Return the (x, y) coordinate for the center point of the cell that contains the specified text.  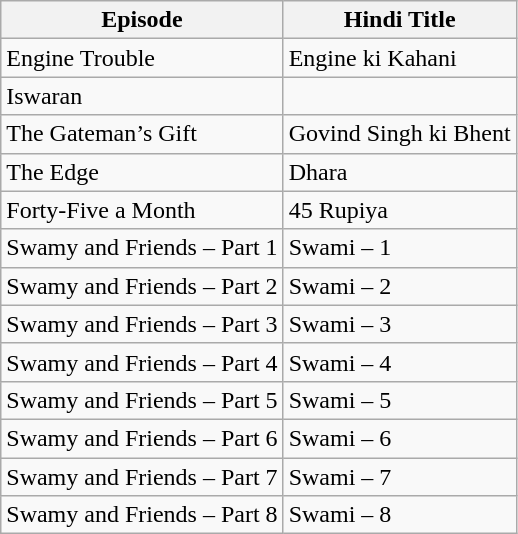
Swami – 1 (400, 248)
Dhara (400, 172)
Swamy and Friends – Part 6 (142, 438)
Hindi Title (400, 20)
Govind Singh ki Bhent (400, 134)
The Gateman’s Gift (142, 134)
Swamy and Friends – Part 4 (142, 362)
Swami – 4 (400, 362)
Engine ki Kahani (400, 58)
Iswaran (142, 96)
Swamy and Friends – Part 1 (142, 248)
Forty-Five a Month (142, 210)
Swamy and Friends – Part 7 (142, 477)
Swamy and Friends – Part 8 (142, 515)
Swami – 6 (400, 438)
Episode (142, 20)
Swami – 8 (400, 515)
Swami – 2 (400, 286)
Swami – 7 (400, 477)
Swami – 3 (400, 324)
Swamy and Friends – Part 5 (142, 400)
Swamy and Friends – Part 3 (142, 324)
45 Rupiya (400, 210)
Swamy and Friends – Part 2 (142, 286)
Swami – 5 (400, 400)
The Edge (142, 172)
Engine Trouble (142, 58)
